Detect which cell encompasses the target text, then output its [X, Y] center coordinate. 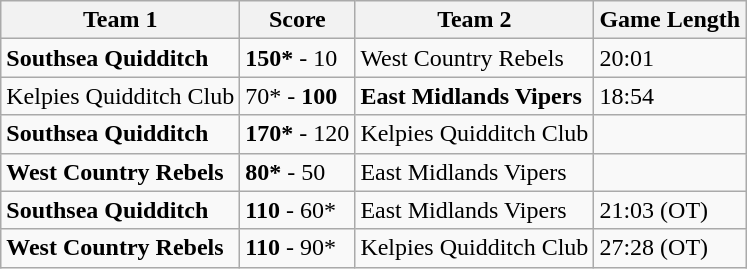
Team 1 [120, 20]
21:03 (OT) [670, 210]
Team 2 [474, 20]
110 - 90* [298, 248]
Score [298, 20]
170* - 120 [298, 134]
20:01 [670, 58]
18:54 [670, 96]
110 - 60* [298, 210]
Game Length [670, 20]
70* - 100 [298, 96]
150* - 10 [298, 58]
80* - 50 [298, 172]
27:28 (OT) [670, 248]
